Capture the cell that displays the provided text and extract its [x, y] central coordinate. 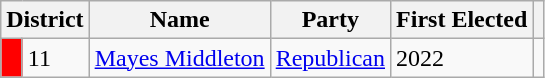
Name [180, 20]
First Elected [462, 20]
District [45, 20]
Party [330, 20]
Republican [330, 58]
2022 [462, 58]
Mayes Middleton [180, 58]
11 [56, 58]
